Detect which cell encompasses the target text, then output its (X, Y) center coordinate. 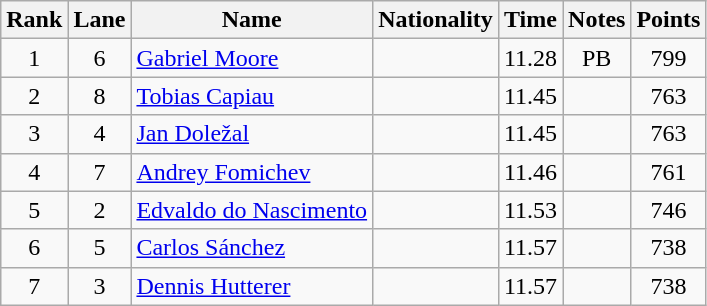
Lane (100, 20)
Andrey Fomichev (252, 172)
Edvaldo do Nascimento (252, 210)
761 (668, 172)
1 (34, 58)
11.53 (530, 210)
Dennis Hutterer (252, 286)
Tobias Capiau (252, 96)
11.28 (530, 58)
Points (668, 20)
Nationality (436, 20)
Time (530, 20)
746 (668, 210)
Gabriel Moore (252, 58)
Notes (597, 20)
11.46 (530, 172)
Name (252, 20)
799 (668, 58)
Rank (34, 20)
PB (597, 58)
8 (100, 96)
Carlos Sánchez (252, 248)
Jan Doležal (252, 134)
